Determine the [X, Y] coordinate at the center of the cell enclosing the given text.  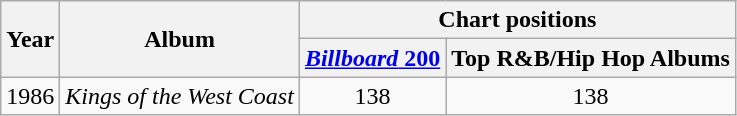
Kings of the West Coast [180, 96]
Album [180, 39]
Year [30, 39]
Top R&B/Hip Hop Albums [591, 58]
1986 [30, 96]
Billboard 200 [372, 58]
Chart positions [517, 20]
